Pinpoint the cell where the given text exists, returning its (X, Y) midpoint coordinate. 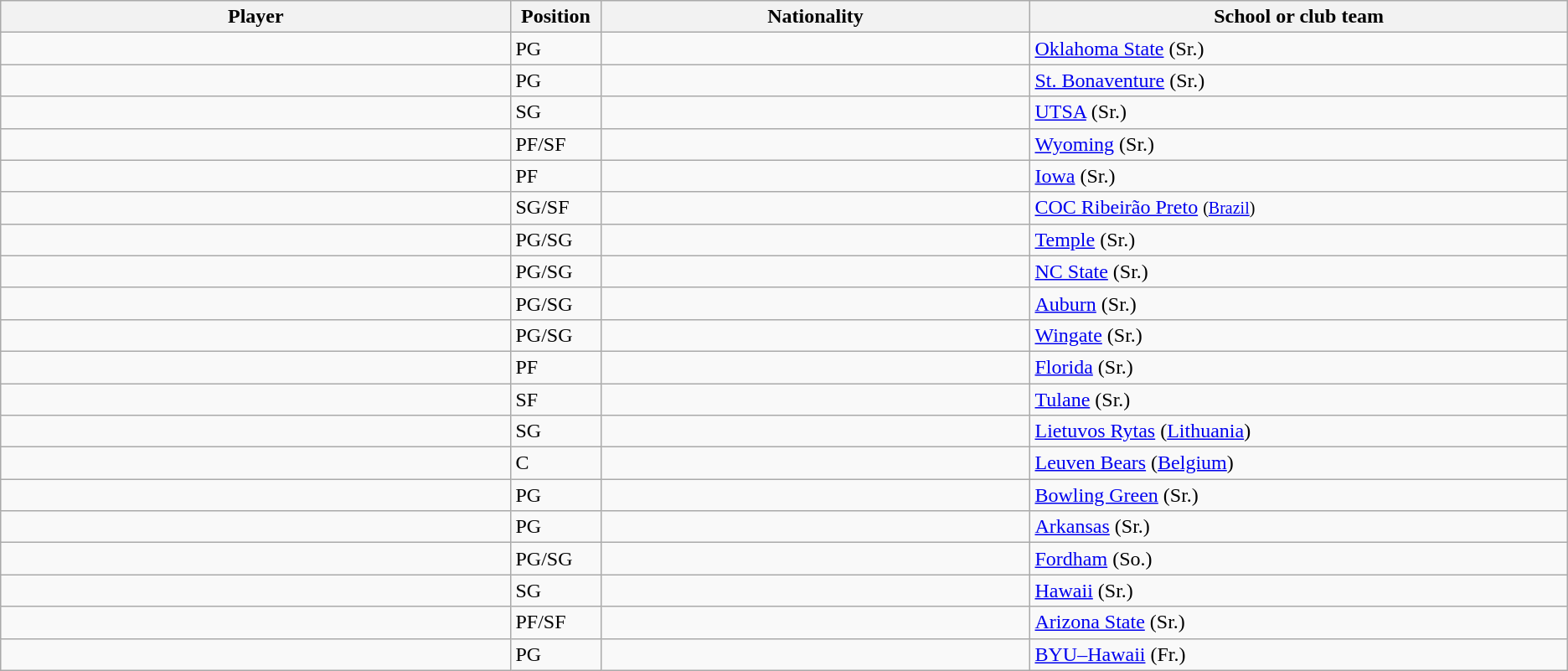
Auburn (Sr.) (1298, 303)
Bowling Green (Sr.) (1298, 495)
Leuven Bears (Belgium) (1298, 463)
Florida (Sr.) (1298, 367)
Fordham (So.) (1298, 559)
C (556, 463)
Oklahoma State (Sr.) (1298, 49)
UTSA (Sr.) (1298, 112)
COC Ribeirão Preto (Brazil) (1298, 208)
Temple (Sr.) (1298, 240)
SF (556, 400)
Lietuvos Rytas (Lithuania) (1298, 431)
Tulane (Sr.) (1298, 400)
Iowa (Sr.) (1298, 176)
School or club team (1298, 17)
St. Bonaventure (Sr.) (1298, 80)
NC State (Sr.) (1298, 271)
Player (256, 17)
Arkansas (Sr.) (1298, 527)
Arizona State (Sr.) (1298, 622)
SG/SF (556, 208)
Nationality (816, 17)
Position (556, 17)
Hawaii (Sr.) (1298, 591)
Wingate (Sr.) (1298, 335)
BYU–Hawaii (Fr.) (1298, 654)
Wyoming (Sr.) (1298, 144)
